Find where the given text appears and provide that cell's center as [X, Y] coordinate. 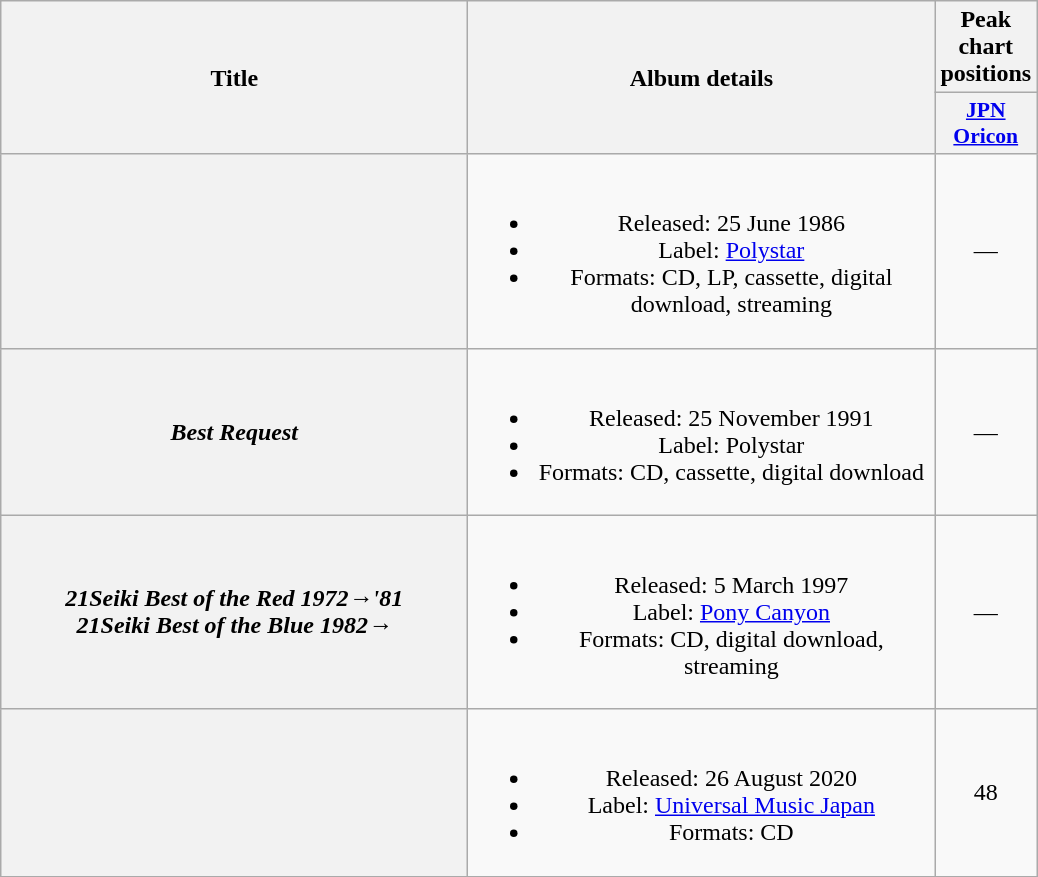
Album details [702, 78]
Best Request [234, 432]
48 [986, 792]
Released: 26 August 2020Label: Universal Music JapanFormats: CD [702, 792]
Released: 5 March 1997Label: Pony CanyonFormats: CD, digital download, streaming [702, 612]
21Seiki Best of the Red 1972→'8121Seiki Best of the Blue 1982→ [234, 612]
Released: 25 June 1986Label: PolystarFormats: CD, LP, cassette, digital download, streaming [702, 251]
Peak chart positions [986, 47]
JPNOricon [986, 124]
Released: 25 November 1991Label: PolystarFormats: CD, cassette, digital download [702, 432]
Title [234, 78]
